Capture the cell that displays the provided text and extract its (X, Y) central coordinate. 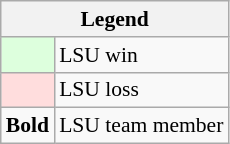
LSU win (141, 55)
LSU team member (141, 126)
Bold (28, 126)
LSU loss (141, 90)
Legend (115, 19)
